Detect which cell encompasses the target text, then output its [x, y] center coordinate. 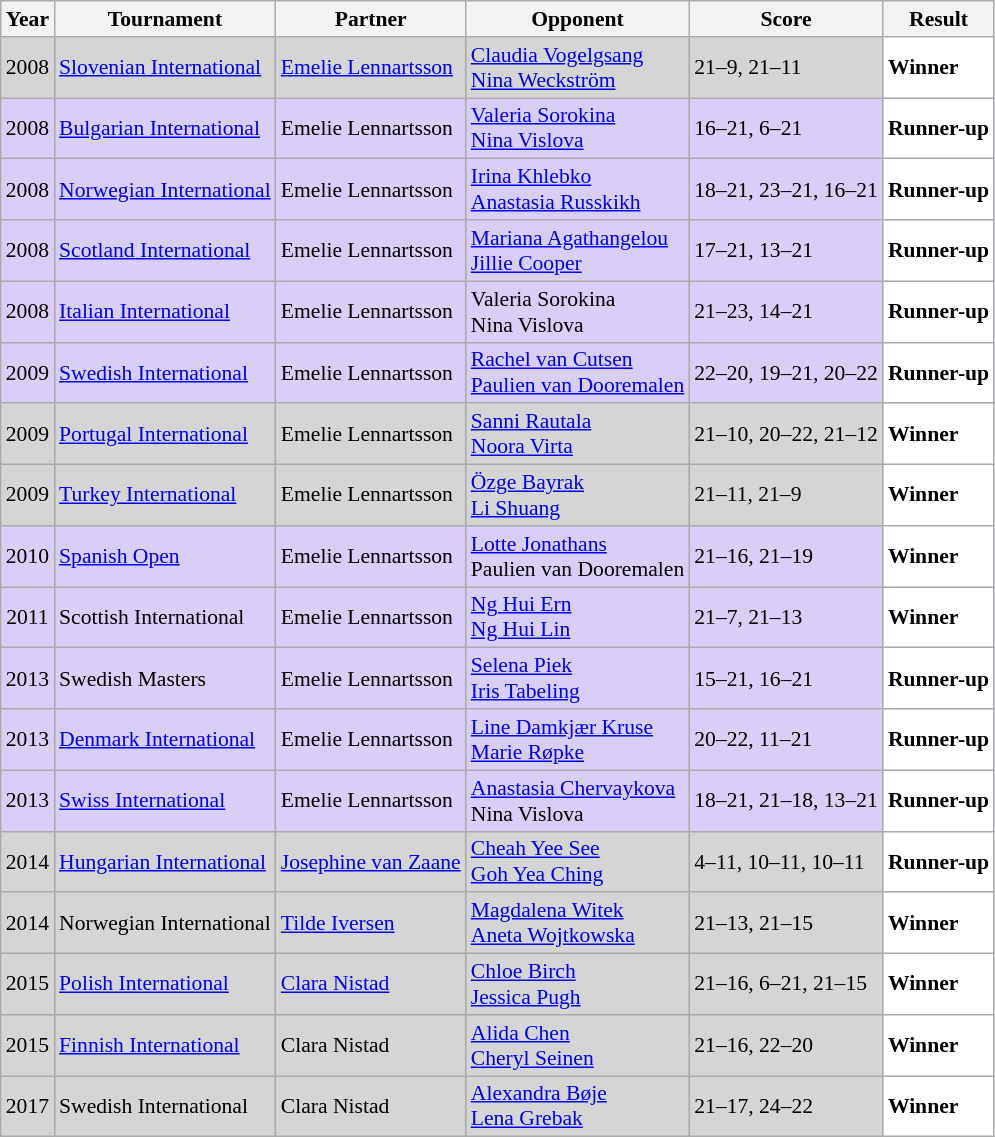
Italian International [165, 312]
Bulgarian International [165, 128]
21–11, 21–9 [786, 496]
Lotte Jonathans Paulien van Dooremalen [578, 556]
Sanni Rautala Noora Virta [578, 434]
Slovenian International [165, 68]
Finnish International [165, 1046]
Claudia Vogelgsang Nina Weckström [578, 68]
Polish International [165, 984]
Magdalena Witek Aneta Wojtkowska [578, 924]
Spanish Open [165, 556]
Selena Piek Iris Tabeling [578, 678]
4–11, 10–11, 10–11 [786, 862]
Denmark International [165, 740]
Year [28, 19]
Portugal International [165, 434]
21–7, 21–13 [786, 618]
21–23, 14–21 [786, 312]
21–16, 22–20 [786, 1046]
21–10, 20–22, 21–12 [786, 434]
21–17, 24–22 [786, 1106]
Mariana Agathangelou Jillie Cooper [578, 250]
2011 [28, 618]
Josephine van Zaane [371, 862]
21–16, 21–19 [786, 556]
Özge Bayrak Li Shuang [578, 496]
Partner [371, 19]
Result [938, 19]
Opponent [578, 19]
Swedish Masters [165, 678]
Cheah Yee See Goh Yea Ching [578, 862]
Tilde Iversen [371, 924]
20–22, 11–21 [786, 740]
Score [786, 19]
Irina Khlebko Anastasia Russkikh [578, 190]
Alida Chen Cheryl Seinen [578, 1046]
Swiss International [165, 800]
Rachel van Cutsen Paulien van Dooremalen [578, 372]
Alexandra Bøje Lena Grebak [578, 1106]
Hungarian International [165, 862]
Scotland International [165, 250]
2017 [28, 1106]
15–21, 16–21 [786, 678]
Tournament [165, 19]
21–16, 6–21, 21–15 [786, 984]
18–21, 23–21, 16–21 [786, 190]
17–21, 13–21 [786, 250]
22–20, 19–21, 20–22 [786, 372]
Anastasia Chervaykova Nina Vislova [578, 800]
21–13, 21–15 [786, 924]
Scottish International [165, 618]
2010 [28, 556]
Turkey International [165, 496]
Chloe Birch Jessica Pugh [578, 984]
21–9, 21–11 [786, 68]
Ng Hui Ern Ng Hui Lin [578, 618]
16–21, 6–21 [786, 128]
18–21, 21–18, 13–21 [786, 800]
Line Damkjær Kruse Marie Røpke [578, 740]
